Return the (x, y) coordinate for the center point of the cell that contains the specified text.  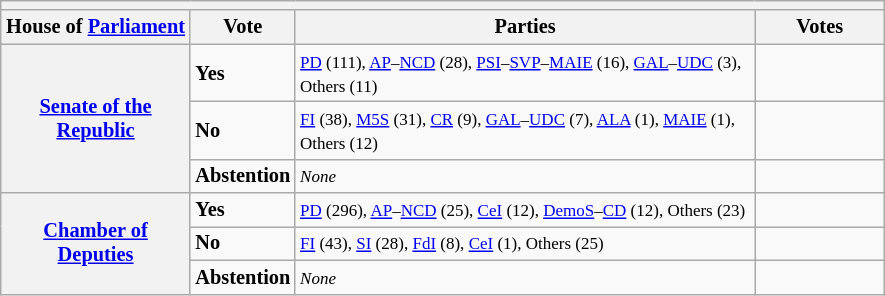
Parties (525, 27)
FI (38), M5S (31), CR (9), GAL–UDC (7), ALA (1), MAIE (1), Others (12) (525, 130)
Senate of the Republic (96, 118)
Vote (242, 27)
FI (43), SI (28), FdI (8), CeI (1), Others (25) (525, 243)
PD (111), AP–NCD (28), PSI–SVP–MAIE (16), GAL–UDC (3), Others (11) (525, 73)
PD (296), AP–NCD (25), CeI (12), DemoS–CD (12), Others (23) (525, 210)
Votes (820, 27)
Chamber of Deputies (96, 244)
House of Parliament (96, 27)
